Capture the cell that displays the provided text and extract its (x, y) central coordinate. 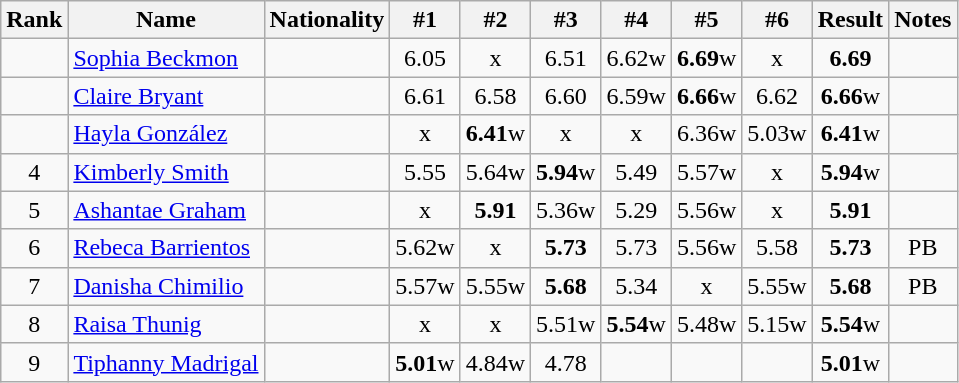
#2 (495, 20)
Rank (34, 20)
6.69w (706, 58)
6.36w (706, 134)
5.36w (566, 210)
5.51w (566, 324)
6.51 (566, 58)
5.62w (425, 248)
Hayla González (166, 134)
5.55 (425, 172)
#3 (566, 20)
Rebeca Barrientos (166, 248)
7 (34, 286)
Kimberly Smith (166, 172)
Sophia Beckmon (166, 58)
Claire Bryant (166, 96)
5.64w (495, 172)
8 (34, 324)
Notes (923, 20)
#5 (706, 20)
6.60 (566, 96)
6 (34, 248)
Name (166, 20)
6.59w (636, 96)
5.03w (777, 134)
5.15w (777, 324)
Tiphanny Madrigal (166, 362)
6.61 (425, 96)
Nationality (327, 20)
4.78 (566, 362)
6.62w (636, 58)
6.69 (850, 58)
5.34 (636, 286)
6.62 (777, 96)
#6 (777, 20)
9 (34, 362)
Danisha Chimilio (166, 286)
6.05 (425, 58)
4 (34, 172)
Raisa Thunig (166, 324)
5.58 (777, 248)
5.49 (636, 172)
Result (850, 20)
6.58 (495, 96)
#4 (636, 20)
#1 (425, 20)
5.29 (636, 210)
5 (34, 210)
4.84w (495, 362)
Ashantae Graham (166, 210)
5.48w (706, 324)
